Locate the cell with the specified text and output its [x, y] center coordinate. 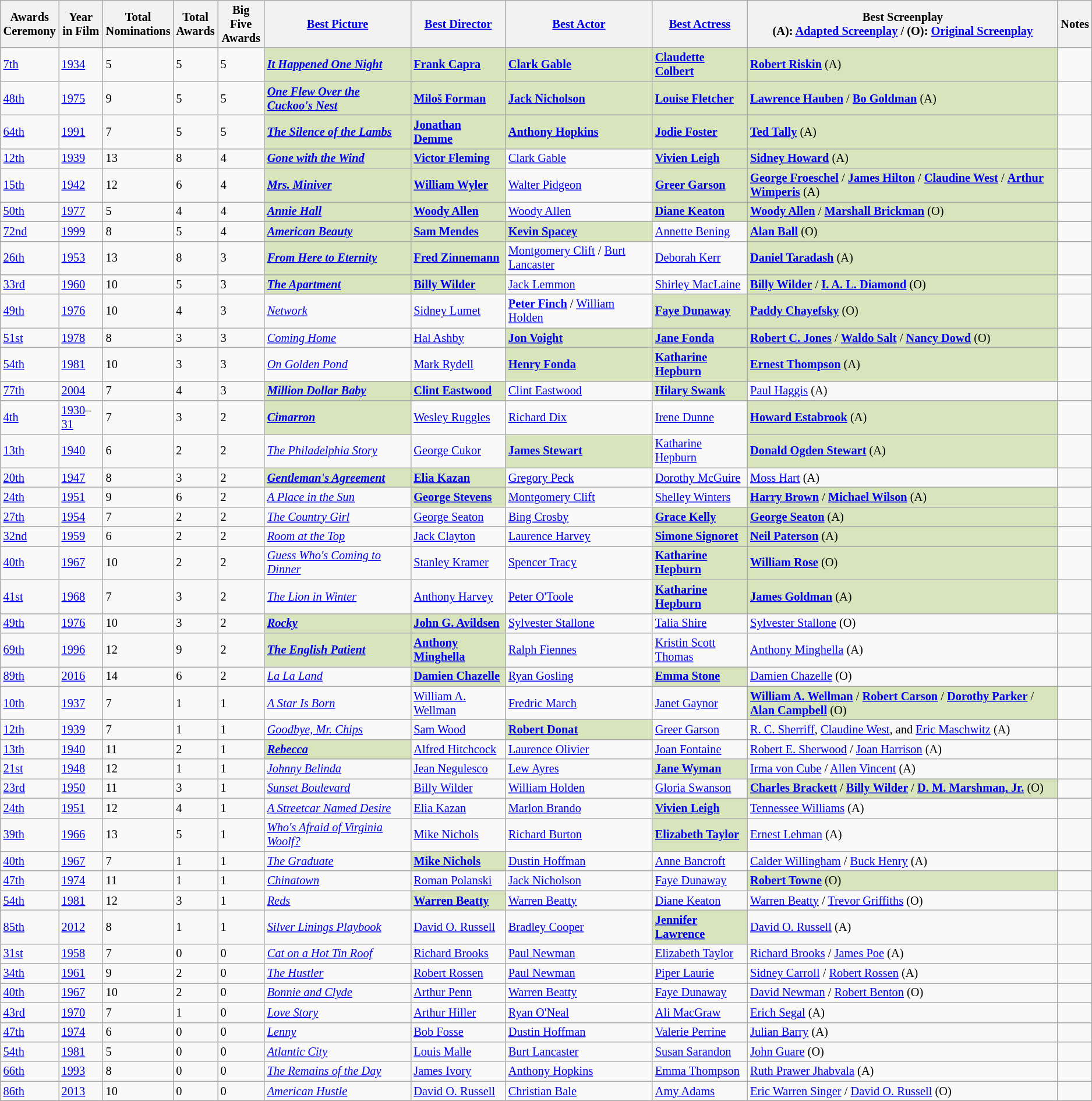
The Hustler [338, 973]
Wesley Ruggles [458, 418]
Goodbye, Mr. Chips [338, 729]
Big FiveAwards [241, 24]
Alfred Hitchcock [458, 749]
From Here to Eternity [338, 258]
On Golden Pond [338, 364]
Rebecca [338, 749]
1950 [81, 788]
1947 [81, 478]
Silver Linings Playbook [338, 927]
Gloria Swanson [700, 788]
Sylvester Stallone (O) [903, 623]
The English Patient [338, 650]
Susan Sarandon [700, 1051]
Bing Crosby [579, 517]
Bradley Cooper [579, 927]
32nd [30, 537]
Reds [338, 901]
Ted Tally (A) [903, 132]
Peter Finch / William Holden [579, 311]
Rocky [338, 623]
Grace Kelly [700, 517]
Arthur Penn [458, 993]
Richard Dix [579, 418]
Ruth Prawer Jhabvala (A) [903, 1071]
69th [30, 650]
The Country Girl [338, 517]
72nd [30, 231]
Bob Fosse [458, 1032]
Sylvester Stallone [579, 623]
James Stewart [579, 451]
Tennessee Williams (A) [903, 808]
Mrs. Miniver [338, 185]
66th [30, 1071]
Kevin Spacey [579, 231]
TotalNominations [139, 24]
Piper Laurie [700, 973]
Room at the Top [338, 537]
Anthony Minghella [458, 650]
15th [30, 185]
Frank Capra [458, 65]
Network [338, 311]
1966 [81, 835]
Guess Who's Coming to Dinner [338, 563]
1959 [81, 537]
85th [30, 927]
1948 [81, 769]
2016 [81, 676]
Damien Chazelle [458, 676]
Damien Chazelle (O) [903, 676]
Notes [1075, 24]
Warren Beatty / Trevor Griffiths (O) [903, 901]
La La Land [338, 676]
Shelley Winters [700, 497]
William Wyler [458, 185]
77th [30, 391]
Annette Bening [700, 231]
1993 [81, 1071]
64th [30, 132]
American Beauty [338, 231]
Best Actor [579, 24]
Love Story [338, 1012]
1968 [81, 597]
48th [30, 98]
Yearin Film [81, 24]
Calder Willingham / Buck Henry (A) [903, 861]
1942 [81, 185]
Ernest Lehman (A) [903, 835]
William A. Wellman [458, 703]
George Froeschel / James Hilton / Claudine West / Arthur Wimperis (A) [903, 185]
1970 [81, 1012]
One Flew Over the Cuckoo's Nest [338, 98]
Claudette Colbert [700, 65]
Gone with the Wind [338, 158]
Moss Hart (A) [903, 478]
2004 [81, 391]
Johnny Belinda [338, 769]
Eric Warren Singer / David O. Russell (O) [903, 1091]
Anne Bancroft [700, 861]
1953 [81, 258]
Emma Thompson [700, 1071]
1978 [81, 338]
1961 [81, 973]
Jonathan Demme [458, 132]
Woody Allen / Marshall Brickman (O) [903, 211]
The Lion in Winter [338, 597]
Daniel Taradash (A) [903, 258]
Irma von Cube / Allen Vincent (A) [903, 769]
Jack Clayton [458, 537]
The Silence of the Lambs [338, 132]
Robert Rossen [458, 973]
Jodie Foster [700, 132]
Laurence Harvey [579, 537]
A Place in the Sun [338, 497]
Neil Paterson (A) [903, 537]
23rd [30, 788]
Christian Bale [579, 1091]
1937 [81, 703]
Cimarron [338, 418]
John Guare (O) [903, 1051]
Richard Burton [579, 835]
Jon Voight [579, 338]
Hilary Swank [700, 391]
Peter O'Toole [579, 597]
43rd [30, 1012]
Louis Malle [458, 1051]
Stanley Kramer [458, 563]
Sidney Howard (A) [903, 158]
The Remains of the Day [338, 1071]
Robert E. Sherwood / Joan Harrison (A) [903, 749]
Richard Brooks / James Poe (A) [903, 954]
10th [30, 703]
Atlantic City [338, 1051]
Jennifer Lawrence [700, 927]
Walter Pidgeon [579, 185]
The Apartment [338, 284]
Fredric March [579, 703]
Irene Dunne [700, 418]
33rd [30, 284]
Annie Hall [338, 211]
American Hustle [338, 1091]
34th [30, 973]
Sam Wood [458, 729]
Janet Gaynor [700, 703]
Ryan O'Neal [579, 1012]
William A. Wellman / Robert Carson / Dorothy Parker / Alan Campbell (O) [903, 703]
Fred Zinnemann [458, 258]
Lawrence Hauben / Bo Goldman (A) [903, 98]
Million Dollar Baby [338, 391]
George Seaton (A) [903, 517]
Montgomery Clift [579, 497]
Louise Fletcher [700, 98]
Julian Barry (A) [903, 1032]
Ralph Fiennes [579, 650]
George Stevens [458, 497]
Charles Brackett / Billy Wilder / D. M. Marshman, Jr. (O) [903, 788]
1975 [81, 98]
1958 [81, 954]
1960 [81, 284]
John G. Avildsen [458, 623]
Miloš Forman [458, 98]
Jane Fonda [700, 338]
Richard Brooks [458, 954]
Laurence Olivier [579, 749]
1977 [81, 211]
86th [30, 1091]
Talia Shire [700, 623]
Erich Segal (A) [903, 1012]
Howard Estabrook (A) [903, 418]
31st [30, 954]
Bonnie and Clyde [338, 993]
Spencer Tracy [579, 563]
Mark Rydell [458, 364]
Coming Home [338, 338]
Amy Adams [700, 1091]
Deborah Kerr [700, 258]
Gregory Peck [579, 478]
Kristin Scott Thomas [700, 650]
Ryan Gosling [579, 676]
Gentleman's Agreement [338, 478]
26th [30, 258]
2013 [81, 1091]
1930–31 [81, 418]
Sidney Lumet [458, 311]
Marlon Brando [579, 808]
Paul Haggis (A) [903, 391]
Billy Wilder / I. A. L. Diamond (O) [903, 284]
50th [30, 211]
James Goldman (A) [903, 597]
14 [139, 676]
Dorothy McGuire [700, 478]
Emma Stone [700, 676]
Victor Fleming [458, 158]
Best Actress [700, 24]
Hal Ashby [458, 338]
Chinatown [338, 881]
Anthony Minghella (A) [903, 650]
Robert Donat [579, 729]
1996 [81, 650]
27th [30, 517]
R. C. Sherriff, Claudine West, and Eric Maschwitz (A) [903, 729]
2012 [81, 927]
Sunset Boulevard [338, 788]
51st [30, 338]
George Cukor [458, 451]
It Happened One Night [338, 65]
Shirley MacLaine [700, 284]
George Seaton [458, 517]
Jane Wyman [700, 769]
The Philadelphia Story [338, 451]
William Rose (O) [903, 563]
Robert C. Jones / Waldo Salt / Nancy Dowd (O) [903, 338]
Robert Towne (O) [903, 881]
41st [30, 597]
Valerie Perrine [700, 1032]
Donald Ogden Stewart (A) [903, 451]
Best Director [458, 24]
Ernest Thompson (A) [903, 364]
1934 [81, 65]
A Star Is Born [338, 703]
Lew Ayres [579, 769]
39th [30, 835]
AwardsCeremony [30, 24]
The Graduate [338, 861]
Lenny [338, 1032]
Roman Polanski [458, 881]
James Ivory [458, 1071]
Sidney Carroll / Robert Rossen (A) [903, 973]
Jean Negulesco [458, 769]
Alan Ball (O) [903, 231]
4th [30, 418]
20th [30, 478]
Simone Signoret [700, 537]
Best Screenplay(A): Adapted Screenplay / (O): Original Screenplay [903, 24]
Who's Afraid of Virginia Woolf? [338, 835]
Burt Lancaster [579, 1051]
7th [30, 65]
Joan Fontaine [700, 749]
Sam Mendes [458, 231]
Arthur Hiller [458, 1012]
Robert Riskin (A) [903, 65]
89th [30, 676]
1954 [81, 517]
David Newman / Robert Benton (O) [903, 993]
Ali MacGraw [700, 1012]
Harry Brown / Michael Wilson (A) [903, 497]
Best Picture [338, 24]
David O. Russell (A) [903, 927]
TotalAwards [195, 24]
Anthony Harvey [458, 597]
Jack Lemmon [579, 284]
A Streetcar Named Desire [338, 808]
Paddy Chayefsky (O) [903, 311]
Cat on a Hot Tin Roof [338, 954]
1991 [81, 132]
1999 [81, 231]
Henry Fonda [579, 364]
21st [30, 769]
Montgomery Clift / Burt Lancaster [579, 258]
William Holden [579, 788]
